Locate the cell with the specified text and output its [X, Y] center coordinate. 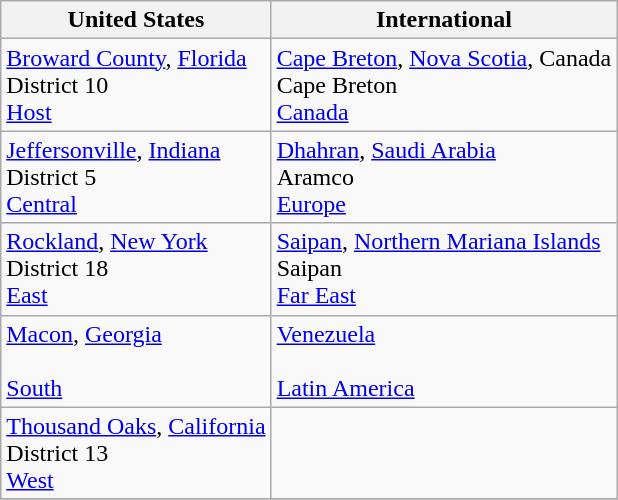
Jeffersonville, IndianaDistrict 5Central [136, 177]
Venezuela Latin America [444, 361]
Saipan, Northern Mariana IslandsSaipanFar East [444, 269]
International [444, 20]
Broward County, FloridaDistrict 10Host [136, 85]
Thousand Oaks, CaliforniaDistrict 13West [136, 453]
Rockland, New YorkDistrict 18East [136, 269]
Cape Breton, Nova Scotia, CanadaCape BretonCanada [444, 85]
Dhahran, Saudi ArabiaAramco Europe [444, 177]
Macon, GeorgiaSouth [136, 361]
United States [136, 20]
